Determine the (x, y) coordinate at the center of the cell enclosing the given text.  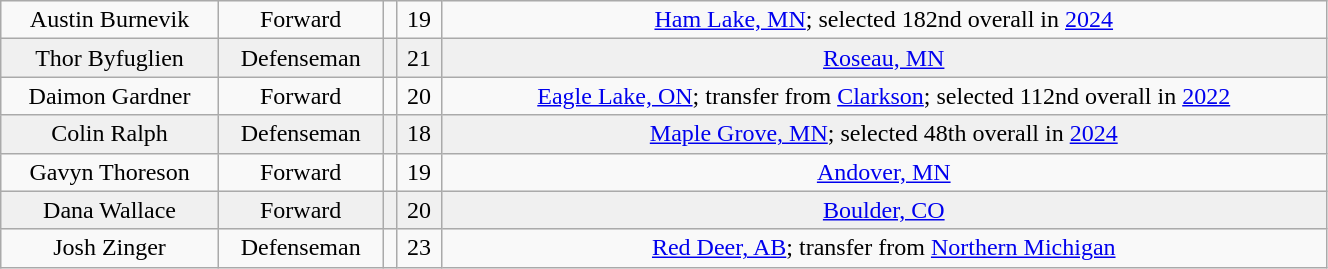
Dana Wallace (110, 210)
23 (419, 248)
Austin Burnevik (110, 20)
Roseau, MN (884, 58)
Red Deer, AB; transfer from Northern Michigan (884, 248)
Gavyn Thoreson (110, 172)
Josh Zinger (110, 248)
Daimon Gardner (110, 96)
Andover, MN (884, 172)
Thor Byfuglien (110, 58)
Ham Lake, MN; selected 182nd overall in 2024 (884, 20)
Boulder, CO (884, 210)
21 (419, 58)
18 (419, 134)
Colin Ralph (110, 134)
Eagle Lake, ON; transfer from Clarkson; selected 112nd overall in 2022 (884, 96)
Maple Grove, MN; selected 48th overall in 2024 (884, 134)
